Find where the given text appears and provide that cell's center as (X, Y) coordinate. 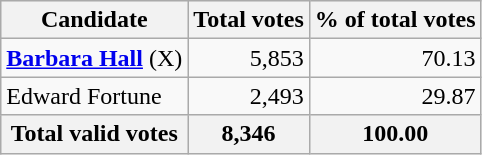
Barbara Hall (X) (94, 58)
Candidate (94, 20)
70.13 (395, 58)
% of total votes (395, 20)
Total votes (249, 20)
Total valid votes (94, 134)
Edward Fortune (94, 96)
2,493 (249, 96)
100.00 (395, 134)
29.87 (395, 96)
8,346 (249, 134)
5,853 (249, 58)
